Return the [x, y] coordinate for the center point of the cell that contains the specified text.  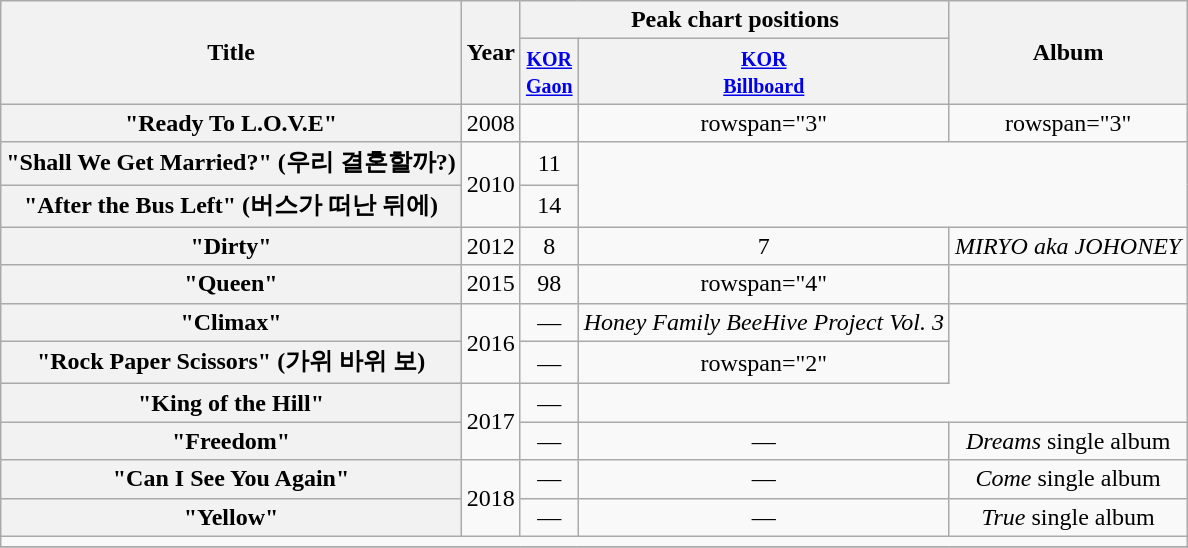
Title [232, 52]
8 [549, 246]
"Dirty" [232, 246]
2018 [490, 498]
"Freedom" [232, 441]
2012 [490, 246]
Year [490, 52]
Honey Family BeeHive Project Vol. 3 [764, 322]
MIRYO aka JOHONEY [1068, 246]
2016 [490, 344]
7 [764, 246]
2008 [490, 123]
2015 [490, 284]
"After the Bus Left" (버스가 떠난 뒤에) [232, 206]
Peak chart positions [734, 20]
"Yellow" [232, 517]
Come single album [1068, 479]
2010 [490, 184]
"Ready To L.O.V.E" [232, 123]
"Climax" [232, 322]
14 [549, 206]
2017 [490, 422]
True single album [1068, 517]
"King of the Hill" [232, 403]
11 [549, 164]
Album [1068, 52]
rowspan="2" [764, 362]
Dreams single album [1068, 441]
KORGaon [549, 72]
98 [549, 284]
rowspan="4" [764, 284]
"Queen" [232, 284]
"Shall We Get Married?" (우리 결혼할까?) [232, 164]
"Rock Paper Scissors" (가위 바위 보) [232, 362]
KORBillboard [764, 72]
"Can I See You Again" [232, 479]
